Extract the [X, Y] coordinate from the center of the cell holding the provided text.  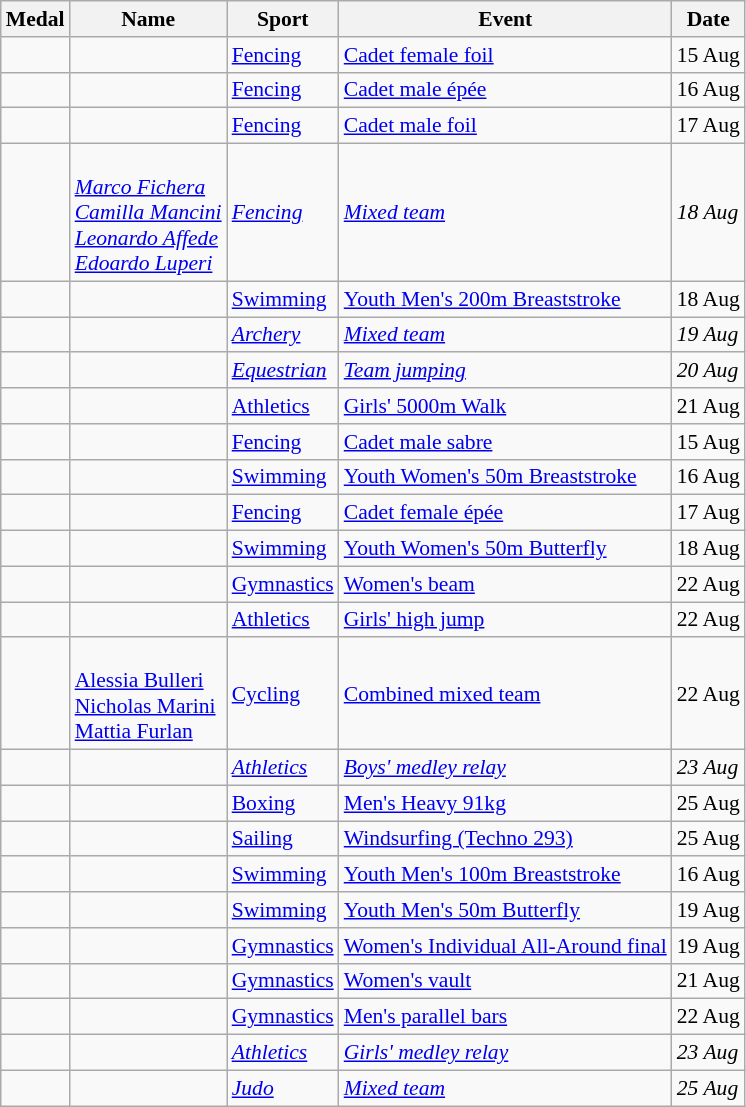
Marco FicheraCamilla ManciniLeonardo AffedeEdoardo Luperi [148, 213]
Girls' medley relay [506, 1053]
Archery [283, 335]
Youth Men's 100m Breaststroke [506, 875]
Medal [36, 19]
Cadet female épée [506, 513]
Women's beam [506, 584]
Alessia BulleriNicholas MariniMattia Furlan [148, 694]
Youth Women's 50m Butterfly [506, 549]
Girls' 5000m Walk [506, 406]
Team jumping [506, 371]
Cadet female foil [506, 55]
Cycling [283, 694]
Youth Women's 50m Breaststroke [506, 477]
Youth Men's 200m Breaststroke [506, 299]
Date [708, 19]
Cadet male sabre [506, 442]
Boxing [283, 803]
Event [506, 19]
Girls' high jump [506, 620]
Women's vault [506, 981]
Equestrian [283, 371]
Cadet male foil [506, 126]
Combined mixed team [506, 694]
Windsurfing (Techno 293) [506, 839]
Cadet male épée [506, 90]
20 Aug [708, 371]
Sailing [283, 839]
Judo [283, 1088]
Women's Individual All-Around final [506, 946]
Boys' medley relay [506, 768]
Men's Heavy 91kg [506, 803]
Youth Men's 50m Butterfly [506, 910]
Men's parallel bars [506, 1017]
Sport [283, 19]
Name [148, 19]
